Detect which cell encompasses the target text, then output its (X, Y) center coordinate. 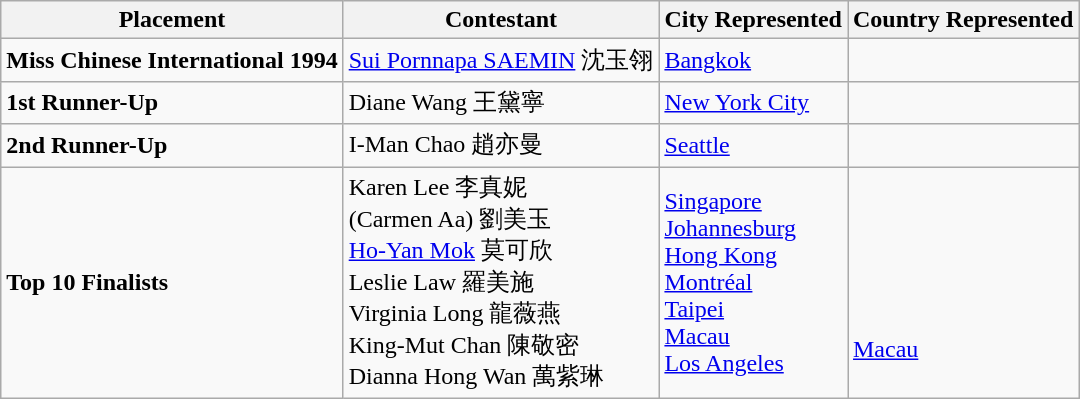
Seattle (754, 146)
Contestant (501, 20)
1st Runner-Up (172, 102)
Macau (964, 282)
Karen Lee 李真妮(Carmen Aa) 劉美玉Ho-Yan Mok 莫可欣Leslie Law 羅美施Virginia Long 龍薇燕King-Mut Chan 陳敬密Dianna Hong Wan 萬紫琳 (501, 282)
Top 10 Finalists (172, 282)
Bangkok (754, 60)
Miss Chinese International 1994 (172, 60)
City Represented (754, 20)
I-Man Chao 趙亦曼 (501, 146)
Placement (172, 20)
New York City (754, 102)
SingaporeJohannesburgHong KongMontréalTaipeiMacauLos Angeles (754, 282)
Sui Pornnapa SAEMIN 沈玉翎 (501, 60)
Diane Wang 王黛寧 (501, 102)
2nd Runner-Up (172, 146)
Country Represented (964, 20)
